Output the [X, Y] coordinate of the center of the cell containing the given text.  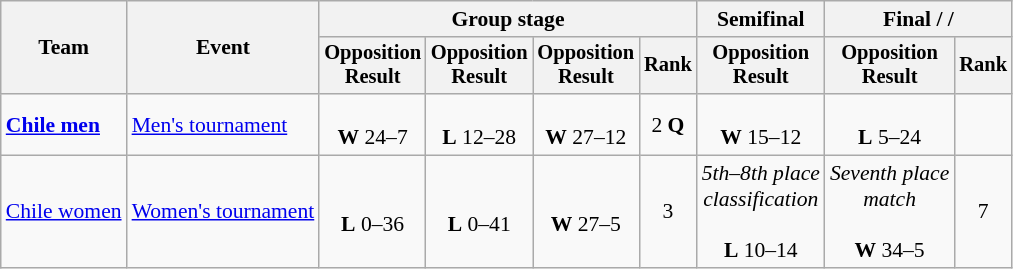
Event [224, 48]
L 12–28 [480, 124]
Seventh placematchW 34–5 [890, 212]
Chile men [64, 124]
Final / / [918, 19]
Group stage [508, 19]
Chile women [64, 212]
W 24–7 [372, 124]
Semifinal [761, 19]
3 [668, 212]
Team [64, 48]
W 15–12 [761, 124]
7 [983, 212]
W 27–5 [586, 212]
5th–8th placeclassificationL 10–14 [761, 212]
Men's tournament [224, 124]
W 27–12 [586, 124]
L 0–41 [480, 212]
L 5–24 [890, 124]
L 0–36 [372, 212]
Women's tournament [224, 212]
2 Q [668, 124]
